Scan for the cell matching the given text and deliver its (x, y) coordinate at center. 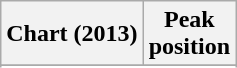
Peakposition (189, 34)
Chart (2013) (72, 34)
